Provide the [x, y] coordinate of the cell's center where the given text is located.  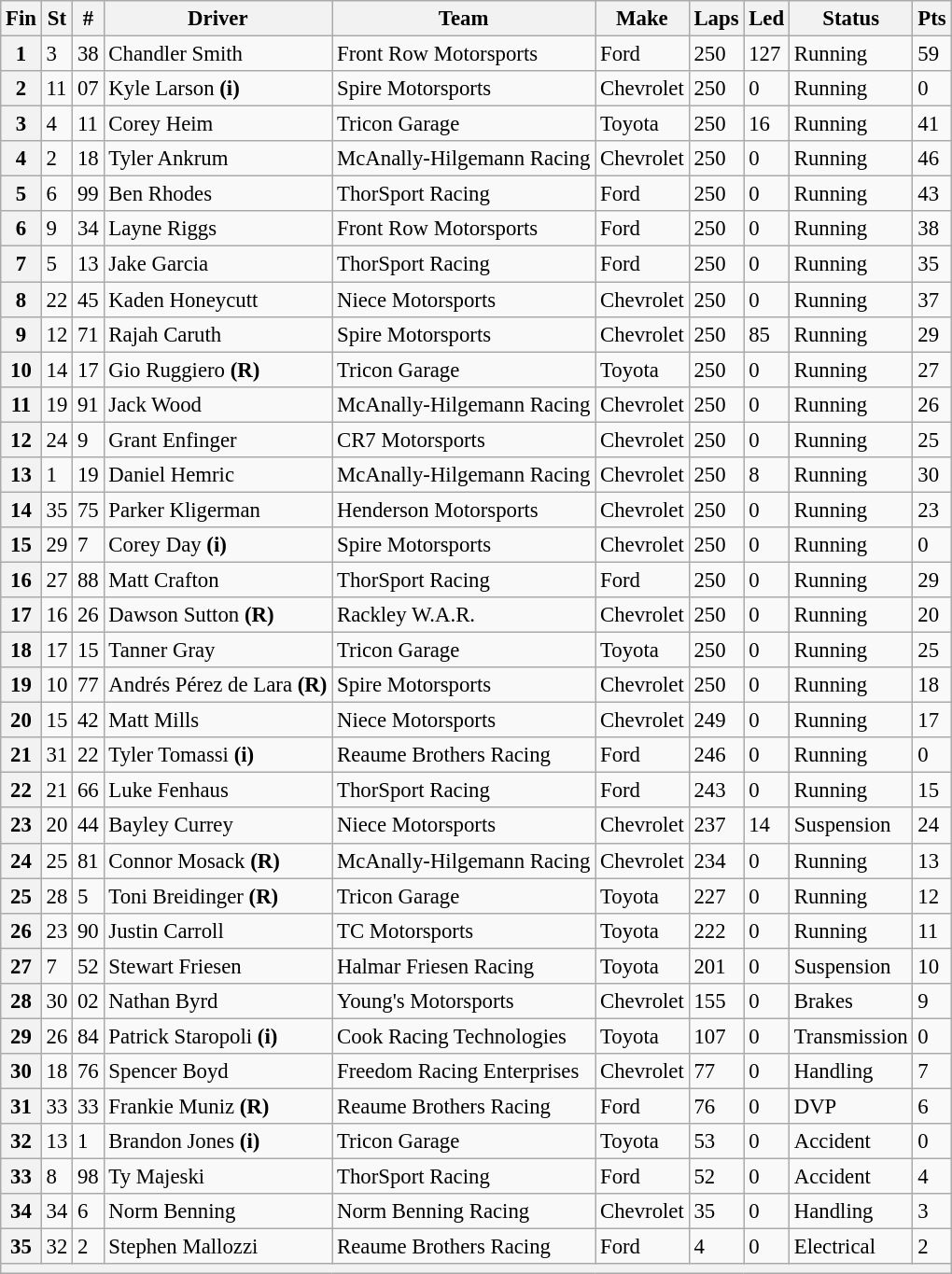
Kyle Larson (i) [218, 89]
Kaden Honeycutt [218, 300]
Dawson Sutton (R) [218, 615]
Frankie Muniz (R) [218, 1106]
Andrés Pérez de Lara (R) [218, 685]
107 [717, 1036]
Status [851, 19]
201 [717, 966]
53 [717, 1141]
243 [717, 791]
85 [767, 334]
43 [931, 194]
CR7 Motorsports [464, 440]
Parker Kligerman [218, 510]
Bayley Currey [218, 826]
Henderson Motorsports [464, 510]
TC Motorsports [464, 931]
Norm Benning Racing [464, 1211]
02 [88, 1001]
Norm Benning [218, 1211]
Rajah Caruth [218, 334]
234 [717, 861]
Corey Heim [218, 124]
Stephen Mallozzi [218, 1247]
71 [88, 334]
91 [88, 404]
246 [717, 755]
Transmission [851, 1036]
88 [88, 580]
Ben Rhodes [218, 194]
227 [717, 896]
St [56, 19]
Stewart Friesen [218, 966]
45 [88, 300]
Brandon Jones (i) [218, 1141]
Gio Ruggiero (R) [218, 370]
Tyler Ankrum [218, 159]
Corey Day (i) [218, 545]
Daniel Hemric [218, 475]
Led [767, 19]
Young's Motorsports [464, 1001]
Pts [931, 19]
Make [642, 19]
Toni Breidinger (R) [218, 896]
98 [88, 1177]
Driver [218, 19]
Rackley W.A.R. [464, 615]
Patrick Staropoli (i) [218, 1036]
Connor Mosack (R) [218, 861]
Grant Enfinger [218, 440]
Team [464, 19]
DVP [851, 1106]
99 [88, 194]
Jake Garcia [218, 264]
Justin Carroll [218, 931]
Tyler Tomassi (i) [218, 755]
155 [717, 1001]
237 [717, 826]
Halmar Friesen Racing [464, 966]
Layne Riggs [218, 229]
90 [88, 931]
41 [931, 124]
Tanner Gray [218, 651]
Matt Crafton [218, 580]
Chandler Smith [218, 54]
127 [767, 54]
Matt Mills [218, 721]
46 [931, 159]
81 [88, 861]
44 [88, 826]
07 [88, 89]
59 [931, 54]
66 [88, 791]
42 [88, 721]
# [88, 19]
Jack Wood [218, 404]
Nathan Byrd [218, 1001]
Freedom Racing Enterprises [464, 1071]
75 [88, 510]
Ty Majeski [218, 1177]
249 [717, 721]
Fin [21, 19]
Cook Racing Technologies [464, 1036]
Spencer Boyd [218, 1071]
222 [717, 931]
37 [931, 300]
Electrical [851, 1247]
84 [88, 1036]
Brakes [851, 1001]
Laps [717, 19]
Luke Fenhaus [218, 791]
